Locate the cell with the specified text and output its [X, Y] center coordinate. 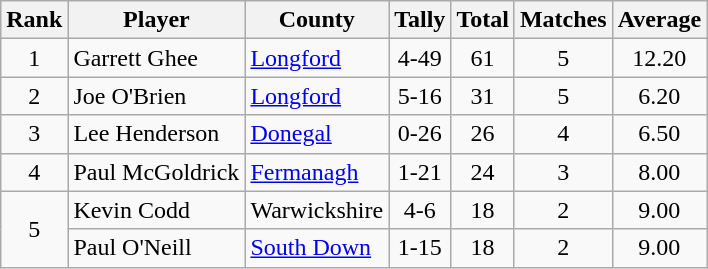
Fermanagh [317, 172]
5-16 [420, 96]
Player [156, 20]
Rank [34, 20]
8.00 [660, 172]
26 [483, 134]
61 [483, 58]
Joe O'Brien [156, 96]
South Down [317, 248]
4-49 [420, 58]
Warwickshire [317, 210]
Paul McGoldrick [156, 172]
0-26 [420, 134]
Kevin Codd [156, 210]
Donegal [317, 134]
12.20 [660, 58]
Matches [563, 20]
1-15 [420, 248]
4-6 [420, 210]
6.50 [660, 134]
Paul O'Neill [156, 248]
31 [483, 96]
Garrett Ghee [156, 58]
6.20 [660, 96]
Total [483, 20]
Tally [420, 20]
Lee Henderson [156, 134]
1 [34, 58]
24 [483, 172]
County [317, 20]
Average [660, 20]
1-21 [420, 172]
